Return the (X, Y) coordinate for the center point of the cell that contains the specified text.  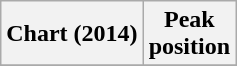
Peakposition (189, 34)
Chart (2014) (72, 34)
